For the text-containing cell, return its midpoint in [X, Y] coordinate format. 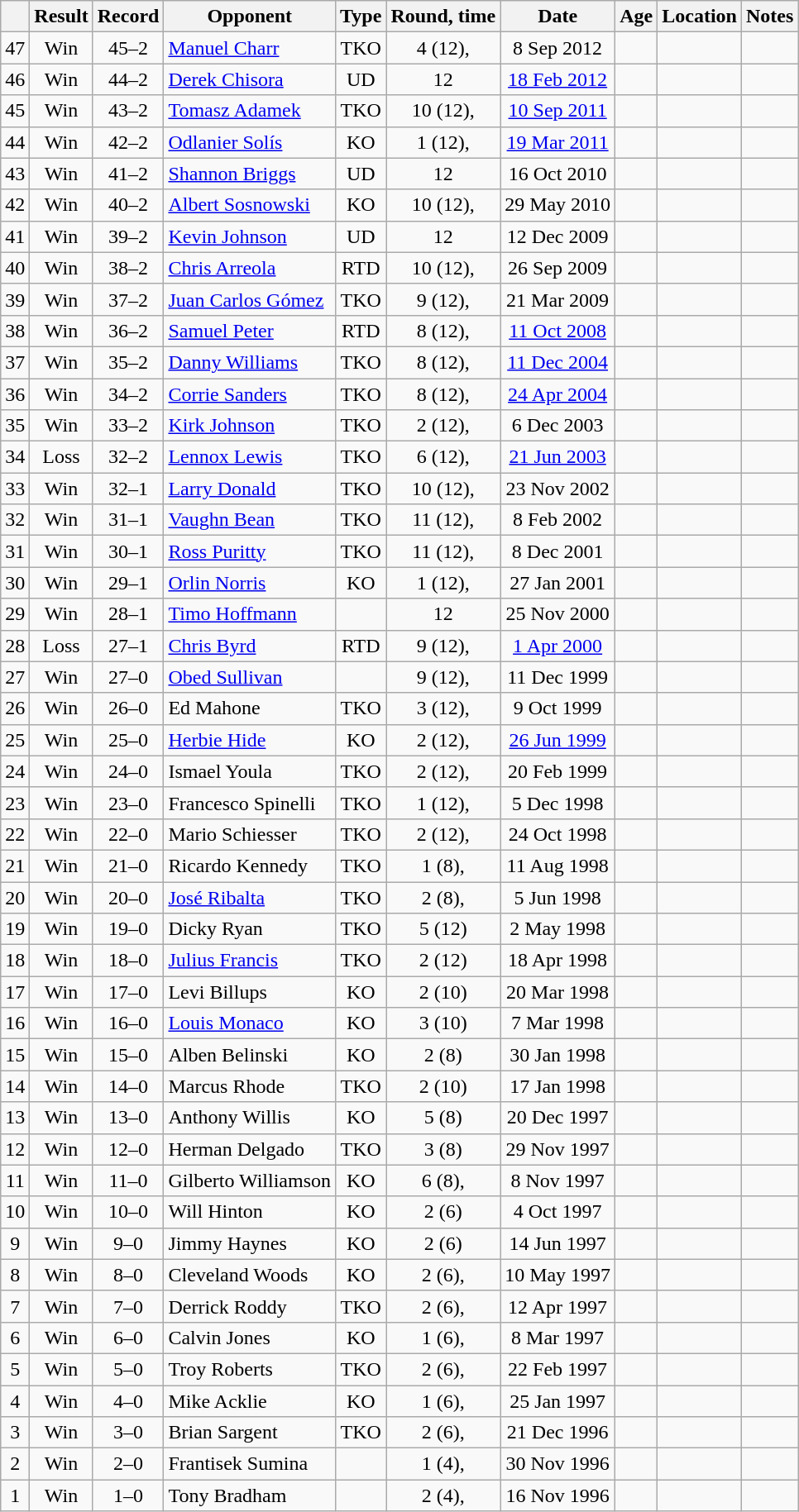
2 (4), [443, 1495]
32–2 [128, 457]
8 Sep 2012 [557, 48]
5 (8) [443, 1118]
22 [15, 834]
21 Mar 2009 [557, 299]
5 [15, 1369]
35 [15, 426]
45–2 [128, 48]
Gilberto Williamson [250, 1181]
5–0 [128, 1369]
Anthony Willis [250, 1118]
21 Dec 1996 [557, 1433]
Type [361, 17]
Vaughn Bean [250, 520]
2 [15, 1464]
Frantisek Sumina [250, 1464]
19 Mar 2011 [557, 142]
18 Feb 2012 [557, 79]
27 [15, 677]
26–0 [128, 708]
10 Sep 2011 [557, 111]
29 Nov 1997 [557, 1149]
Louis Monaco [250, 1023]
43–2 [128, 111]
27–0 [128, 677]
12 Apr 1997 [557, 1306]
Albert Sosnowski [250, 205]
17–0 [128, 992]
9–0 [128, 1243]
Jimmy Haynes [250, 1243]
3–0 [128, 1433]
8 Dec 2001 [557, 551]
11 Dec 2004 [557, 362]
37 [15, 362]
45 [15, 111]
39 [15, 299]
22 Feb 1997 [557, 1369]
Record [128, 17]
6 (8), [443, 1181]
11–0 [128, 1181]
19 [15, 929]
5 Dec 1998 [557, 803]
7 Mar 1998 [557, 1023]
Francesco Spinelli [250, 803]
15–0 [128, 1055]
Corrie Sanders [250, 394]
33–2 [128, 426]
11 Aug 1998 [557, 866]
40 [15, 268]
12–0 [128, 1149]
46 [15, 79]
Round, time [443, 17]
Chris Arreola [250, 268]
9 Oct 1999 [557, 708]
6 [15, 1338]
11 [15, 1181]
Dicky Ryan [250, 929]
44–2 [128, 79]
26 Sep 2009 [557, 268]
Kevin Johnson [250, 236]
44 [15, 142]
3 [15, 1433]
8 Nov 1997 [557, 1181]
43 [15, 174]
34 [15, 457]
34–2 [128, 394]
1–0 [128, 1495]
37–2 [128, 299]
39–2 [128, 236]
41–2 [128, 174]
17 [15, 992]
42 [15, 205]
25–0 [128, 740]
Samuel Peter [250, 331]
38 [15, 331]
20 Feb 1999 [557, 771]
Brian Sargent [250, 1433]
29 May 2010 [557, 205]
4 (12), [443, 48]
Kirk Johnson [250, 426]
19–0 [128, 929]
16 [15, 1023]
8 Feb 2002 [557, 520]
21–0 [128, 866]
Herbie Hide [250, 740]
3 (12), [443, 708]
3 (10) [443, 1023]
Alben Belinski [250, 1055]
7 [15, 1306]
26 Jun 1999 [557, 740]
28 [15, 646]
Odlanier Solís [250, 142]
6 Dec 2003 [557, 426]
Obed Sullivan [250, 677]
Herman Delgado [250, 1149]
4 [15, 1401]
Shannon Briggs [250, 174]
47 [15, 48]
16–0 [128, 1023]
José Ribalta [250, 897]
14–0 [128, 1086]
Ed Mahone [250, 708]
2 May 1998 [557, 929]
41 [15, 236]
Larry Donald [250, 489]
Mike Acklie [250, 1401]
Danny Williams [250, 362]
21 [15, 866]
Troy Roberts [250, 1369]
Notes [769, 17]
25 Nov 2000 [557, 614]
17 Jan 1998 [557, 1086]
13 [15, 1118]
20 [15, 897]
4–0 [128, 1401]
7–0 [128, 1306]
Mario Schiesser [250, 834]
6–0 [128, 1338]
1 (4), [443, 1464]
23–0 [128, 803]
23 Nov 2002 [557, 489]
32 [15, 520]
26 [15, 708]
18 [15, 961]
20 Mar 1998 [557, 992]
Orlin Norris [250, 583]
27–1 [128, 646]
Will Hinton [250, 1212]
5 Jun 1998 [557, 897]
Tomasz Adamek [250, 111]
1 Apr 2000 [557, 646]
18–0 [128, 961]
32–1 [128, 489]
2 (12) [443, 961]
Calvin Jones [250, 1338]
31 [15, 551]
6 (12), [443, 457]
10–0 [128, 1212]
Ross Puritty [250, 551]
21 Jun 2003 [557, 457]
Cleveland Woods [250, 1275]
11 Dec 1999 [557, 677]
Date [557, 17]
9 [15, 1243]
Juan Carlos Gómez [250, 299]
30 [15, 583]
1 [15, 1495]
Manuel Charr [250, 48]
5 (12) [443, 929]
36 [15, 394]
18 Apr 1998 [557, 961]
11 Oct 2008 [557, 331]
Levi Billups [250, 992]
30–1 [128, 551]
14 Jun 1997 [557, 1243]
22–0 [128, 834]
14 [15, 1086]
20–0 [128, 897]
20 Dec 1997 [557, 1118]
2–0 [128, 1464]
42–2 [128, 142]
40–2 [128, 205]
25 Jan 1997 [557, 1401]
Timo Hoffmann [250, 614]
8–0 [128, 1275]
29–1 [128, 583]
24 [15, 771]
Tony Bradham [250, 1495]
Chris Byrd [250, 646]
10 May 1997 [557, 1275]
30 Nov 1996 [557, 1464]
23 [15, 803]
Lennox Lewis [250, 457]
24 Oct 1998 [557, 834]
3 (8) [443, 1149]
2 (8), [443, 897]
Ricardo Kennedy [250, 866]
Julius Francis [250, 961]
28–1 [128, 614]
10 [15, 1212]
30 Jan 1998 [557, 1055]
1 (8), [443, 866]
35–2 [128, 362]
Ismael Youla [250, 771]
Age [637, 17]
Location [700, 17]
29 [15, 614]
33 [15, 489]
Marcus Rhode [250, 1086]
16 Nov 1996 [557, 1495]
16 Oct 2010 [557, 174]
Derek Chisora [250, 79]
36–2 [128, 331]
8 Mar 1997 [557, 1338]
38–2 [128, 268]
15 [15, 1055]
24 Apr 2004 [557, 394]
Derrick Roddy [250, 1306]
13–0 [128, 1118]
2 (8) [443, 1055]
Result [61, 17]
24–0 [128, 771]
31–1 [128, 520]
4 Oct 1997 [557, 1212]
12 Dec 2009 [557, 236]
Opponent [250, 17]
8 [15, 1275]
25 [15, 740]
27 Jan 2001 [557, 583]
